Search for the cell housing the specified text and yield its [X, Y] center coordinate. 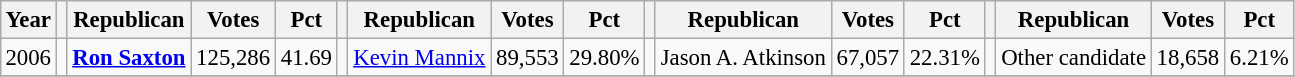
22.31% [944, 57]
Ron Saxton [129, 57]
125,286 [234, 57]
29.80% [604, 57]
67,057 [868, 57]
18,658 [1188, 57]
41.69 [306, 57]
2006 [28, 57]
Other candidate [1074, 57]
Year [28, 20]
Jason A. Atkinson [743, 57]
6.21% [1260, 57]
Kevin Mannix [420, 57]
89,553 [528, 57]
